Extract the (X, Y) coordinate from the center of the cell holding the provided text.  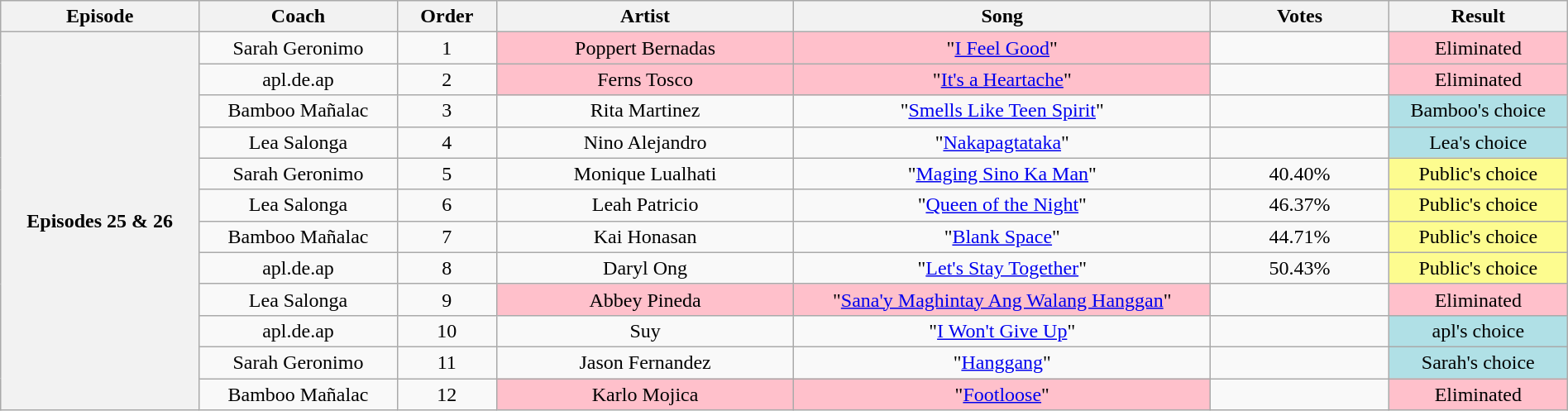
apl's choice (1478, 331)
Episodes 25 & 26 (100, 222)
40.40% (1300, 174)
"Maging Sino Ka Man" (1002, 174)
Leah Patricio (645, 205)
Coach (299, 17)
"Queen of the Night" (1002, 205)
"Smells Like Teen Spirit" (1002, 111)
"Nakapagtataka" (1002, 142)
7 (447, 237)
"Blank Space" (1002, 237)
"It's a Heartache" (1002, 79)
11 (447, 362)
"Hanggang" (1002, 362)
12 (447, 394)
Ferns Tosco (645, 79)
"I Feel Good" (1002, 48)
Rita Martinez (645, 111)
Order (447, 17)
6 (447, 205)
Lea's choice (1478, 142)
Karlo Mojica (645, 394)
8 (447, 268)
Nino Alejandro (645, 142)
Result (1478, 17)
Artist (645, 17)
"Let's Stay Together" (1002, 268)
44.71% (1300, 237)
Kai Honasan (645, 237)
"Sana'y Maghintay Ang Walang Hanggan" (1002, 299)
Episode (100, 17)
Jason Fernandez (645, 362)
Song (1002, 17)
Monique Lualhati (645, 174)
1 (447, 48)
Suy (645, 331)
Poppert Bernadas (645, 48)
46.37% (1300, 205)
9 (447, 299)
Abbey Pineda (645, 299)
10 (447, 331)
"Footloose" (1002, 394)
4 (447, 142)
2 (447, 79)
3 (447, 111)
"I Won't Give Up" (1002, 331)
Sarah's choice (1478, 362)
Bamboo's choice (1478, 111)
5 (447, 174)
Votes (1300, 17)
50.43% (1300, 268)
Daryl Ong (645, 268)
